Provide the (x, y) coordinate of the cell's center where the given text is located.  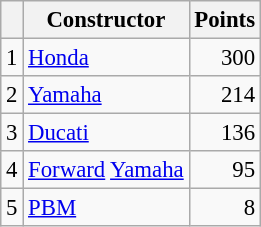
300 (224, 58)
3 (12, 133)
Ducati (106, 133)
2 (12, 95)
Constructor (106, 20)
1 (12, 58)
Yamaha (106, 95)
8 (224, 208)
136 (224, 133)
214 (224, 95)
5 (12, 208)
95 (224, 170)
Points (224, 20)
Honda (106, 58)
4 (12, 170)
PBM (106, 208)
Forward Yamaha (106, 170)
